Scan for the cell matching the given text and deliver its [x, y] coordinate at center. 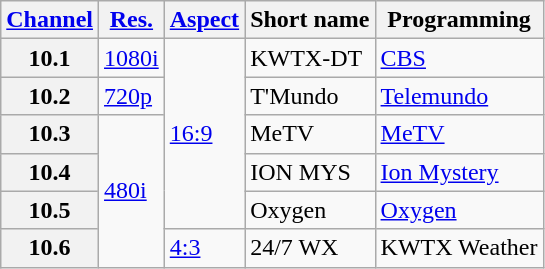
1080i [132, 58]
Aspect [204, 20]
T'Mundo [310, 96]
720p [132, 96]
ION MYS [310, 172]
24/7 WX [310, 248]
Programming [459, 20]
Telemundo [459, 96]
10.6 [50, 248]
KWTX Weather [459, 248]
Channel [50, 20]
Ion Mystery [459, 172]
CBS [459, 58]
KWTX-DT [310, 58]
16:9 [204, 134]
Short name [310, 20]
10.5 [50, 210]
4:3 [204, 248]
480i [132, 191]
10.4 [50, 172]
10.2 [50, 96]
10.1 [50, 58]
Res. [132, 20]
10.3 [50, 134]
